Capture the cell that displays the provided text and extract its (X, Y) central coordinate. 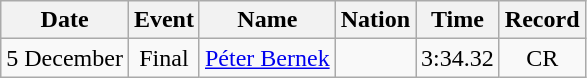
Date (65, 20)
Name (267, 20)
Péter Bernek (267, 58)
Event (164, 20)
Nation (375, 20)
CR (542, 58)
Time (458, 20)
5 December (65, 58)
Final (164, 58)
Record (542, 20)
3:34.32 (458, 58)
